Pinpoint the cell where the given text exists, returning its (x, y) midpoint coordinate. 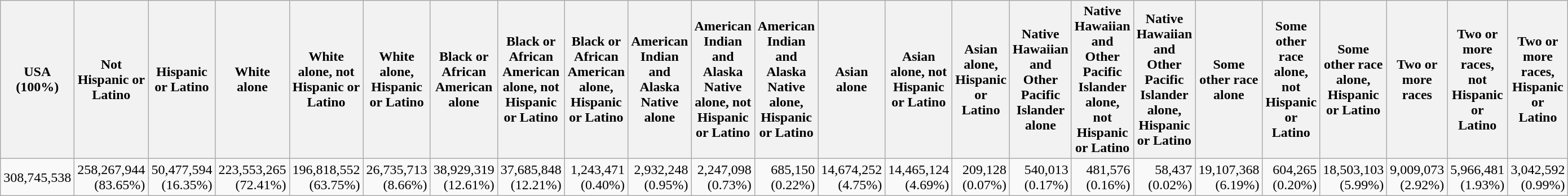
38,929,319 (12.61%) (463, 177)
Native Hawaiian and Other Pacific Islander alone (1041, 80)
2,247,098 (0.73%) (723, 177)
Some other race alone, not Hispanic or Latino (1291, 80)
Native Hawaiian and Other Pacific Islander alone, not Hispanic or Latino (1102, 80)
9,009,073 (2.92%) (1417, 177)
604,265 (0.20%) (1291, 177)
223,553,265 (72.41%) (253, 177)
196,818,552 (63.75%) (326, 177)
Not Hispanic or Latino (112, 80)
26,735,713 (8.66%) (397, 177)
Some other race alone (1229, 80)
Asian alone (851, 80)
37,685,848 (12.21%) (531, 177)
481,576 (0.16%) (1102, 177)
540,013 (0.17%) (1041, 177)
209,128 (0.07%) (981, 177)
Some other race alone, Hispanic or Latino (1353, 80)
American Indian and Alaska Native alone, not Hispanic or Latino (723, 80)
Asian alone, not Hispanic or Latino (919, 80)
50,477,594 (16.35%) (182, 177)
14,674,252 (4.75%) (851, 177)
White alone, not Hispanic or Latino (326, 80)
685,150 (0.22%) (786, 177)
258,267,944 (83.65%) (112, 177)
USA (100%) (37, 80)
58,437 (0.02%) (1164, 177)
American Indian and Alaska Native alone (660, 80)
5,966,481 (1.93%) (1477, 177)
Black or African American alone, not Hispanic or Latino (531, 80)
308,745,538 (37, 177)
2,932,248 (0.95%) (660, 177)
18,503,103 (5.99%) (1353, 177)
Two or more races (1417, 80)
Native Hawaiian and Other Pacific Islander alone, Hispanic or Latino (1164, 80)
14,465,124 (4.69%) (919, 177)
White alone (253, 80)
American Indian and Alaska Native alone, Hispanic or Latino (786, 80)
3,042,592 (0.99%) (1538, 177)
White alone, Hispanic or Latino (397, 80)
Hispanic or Latino (182, 80)
Black or African American alone (463, 80)
19,107,368 (6.19%) (1229, 177)
Black or African American alone, Hispanic or Latino (596, 80)
Two or more races, not Hispanic or Latino (1477, 80)
1,243,471 (0.40%) (596, 177)
Asian alone, Hispanic or Latino (981, 80)
Two or more races, Hispanic or Latino (1538, 80)
